Return the [X, Y] coordinate for the center point of the cell that contains the specified text.  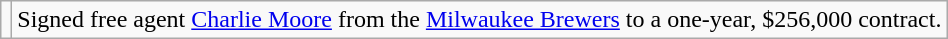
Signed free agent Charlie Moore from the Milwaukee Brewers to a one-year, $256,000 contract. [480, 20]
